Locate the cell with the specified text and output its (X, Y) center coordinate. 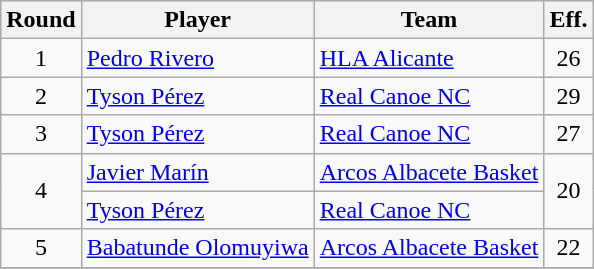
Pedro Rivero (198, 58)
22 (568, 248)
Player (198, 20)
1 (41, 58)
3 (41, 134)
27 (568, 134)
20 (568, 191)
Eff. (568, 20)
Javier Marín (198, 172)
26 (568, 58)
5 (41, 248)
HLA Alicante (429, 58)
29 (568, 96)
Team (429, 20)
4 (41, 191)
Babatunde Olomuyiwa (198, 248)
2 (41, 96)
Round (41, 20)
